From the cell containing the given text, extract its center point as (x, y) coordinate. 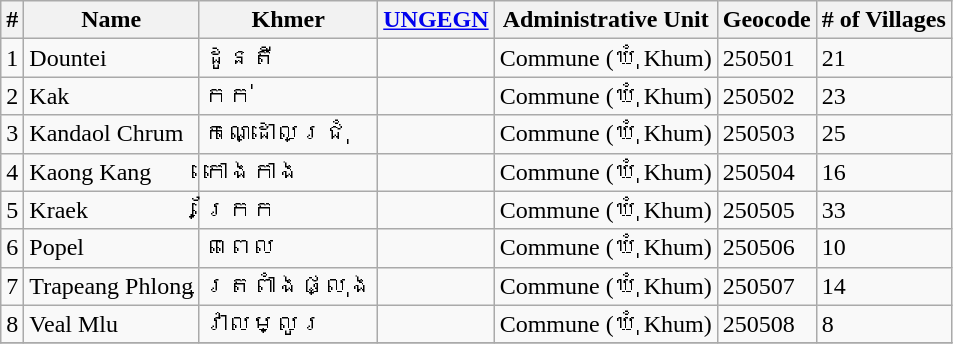
Administrative Unit (606, 20)
Veal Mlu (112, 324)
33 (884, 210)
UNGEGN (436, 20)
23 (884, 96)
250504 (766, 172)
3 (12, 134)
2 (12, 96)
Dountei (112, 58)
250505 (766, 210)
4 (12, 172)
250507 (766, 286)
Geocode (766, 20)
6 (12, 248)
Kak (112, 96)
250502 (766, 96)
Kandaol Chrum (112, 134)
# (12, 20)
1 (12, 58)
កក់ (288, 96)
Kraek (112, 210)
Khmer (288, 20)
Popel (112, 248)
កោងកាង (288, 172)
14 (884, 286)
ត្រពាំងផ្លុង (288, 286)
21 (884, 58)
25 (884, 134)
Kaong Kang (112, 172)
250503 (766, 134)
ដូនតី (288, 58)
Trapeang Phlong (112, 286)
16 (884, 172)
250501 (766, 58)
ពពេល (288, 248)
ក្រែក (288, 210)
10 (884, 248)
Name (112, 20)
7 (12, 286)
វាលម្លូរ (288, 324)
5 (12, 210)
250508 (766, 324)
# of Villages (884, 20)
កណ្ដោលជ្រុំ (288, 134)
250506 (766, 248)
